Identify which cell holds the provided text, then report its (x, y) central coordinate. 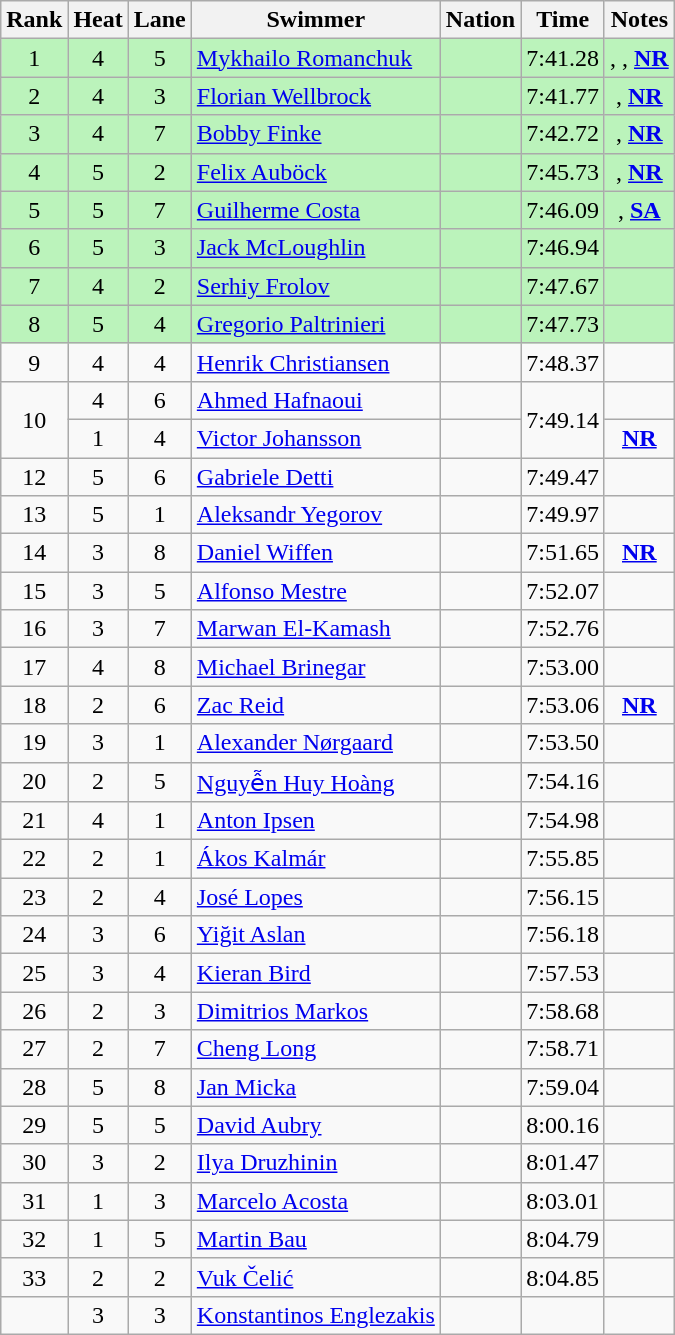
Rank (34, 20)
14 (34, 553)
7:49.14 (563, 419)
22 (34, 859)
7:46.94 (563, 248)
Gregorio Paltrinieri (316, 324)
7:45.73 (563, 172)
32 (34, 1239)
20 (34, 782)
Jack McLoughlin (316, 248)
Daniel Wiffen (316, 553)
7:59.04 (563, 1087)
7:49.47 (563, 477)
7:42.72 (563, 134)
Serhiy Frolov (316, 286)
Konstantinos Englezakis (316, 1315)
21 (34, 821)
José Lopes (316, 897)
13 (34, 515)
7:54.16 (563, 782)
7:47.73 (563, 324)
Alexander Nørgaard (316, 743)
7:41.28 (563, 58)
Marcelo Acosta (316, 1201)
8:03.01 (563, 1201)
Zac Reid (316, 705)
Anton Ipsen (316, 821)
29 (34, 1125)
Swimmer (316, 20)
Michael Brinegar (316, 667)
Cheng Long (316, 1049)
15 (34, 591)
Time (563, 20)
18 (34, 705)
Yiğit Aslan (316, 935)
Kieran Bird (316, 973)
7:56.15 (563, 897)
Vuk Čelić (316, 1277)
Mykhailo Romanchuk (316, 58)
7:48.37 (563, 362)
Ilya Druzhinin (316, 1163)
23 (34, 897)
Victor Johansson (316, 438)
8:01.47 (563, 1163)
7:52.76 (563, 629)
7:46.09 (563, 210)
7:56.18 (563, 935)
Lane (160, 20)
28 (34, 1087)
17 (34, 667)
Aleksandr Yegorov (316, 515)
7:58.71 (563, 1049)
Gabriele Detti (316, 477)
7:53.50 (563, 743)
Guilherme Costa (316, 210)
26 (34, 1011)
Henrik Christiansen (316, 362)
33 (34, 1277)
9 (34, 362)
Ákos Kalmár (316, 859)
7:57.53 (563, 973)
7:55.85 (563, 859)
Felix Auböck (316, 172)
31 (34, 1201)
8:00.16 (563, 1125)
12 (34, 477)
10 (34, 419)
8:04.85 (563, 1277)
19 (34, 743)
7:53.00 (563, 667)
Alfonso Mestre (316, 591)
25 (34, 973)
24 (34, 935)
27 (34, 1049)
Martin Bau (316, 1239)
, SA (639, 210)
Ahmed Hafnaoui (316, 400)
, , NR (639, 58)
7:52.07 (563, 591)
Marwan El-Kamash (316, 629)
Notes (639, 20)
Florian Wellbrock (316, 96)
David Aubry (316, 1125)
30 (34, 1163)
Heat (98, 20)
Nation (480, 20)
7:47.67 (563, 286)
7:41.77 (563, 96)
7:51.65 (563, 553)
Jan Micka (316, 1087)
8:04.79 (563, 1239)
Dimitrios Markos (316, 1011)
7:49.97 (563, 515)
Nguyễn Huy Hoàng (316, 782)
7:58.68 (563, 1011)
16 (34, 629)
7:54.98 (563, 821)
7:53.06 (563, 705)
Bobby Finke (316, 134)
